Return (X, Y) of the center of cell containing provided text 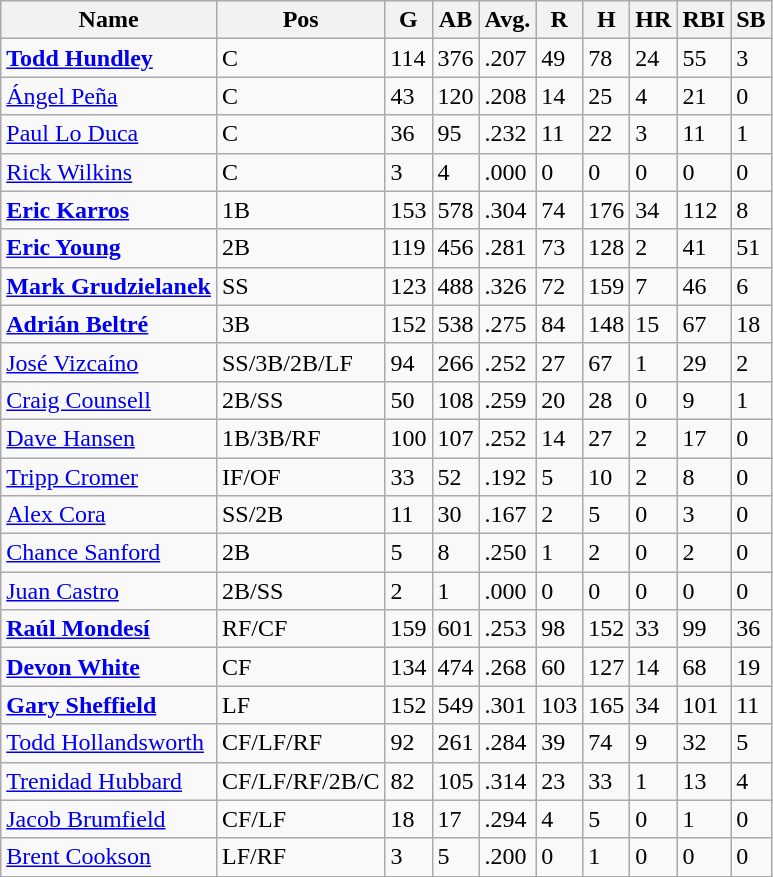
Pos (300, 20)
21 (704, 96)
134 (408, 667)
Brent Cookson (109, 857)
7 (654, 286)
.281 (508, 248)
15 (654, 324)
Alex Cora (109, 515)
José Vizcaíno (109, 362)
25 (606, 96)
.259 (508, 400)
19 (751, 667)
Dave Hansen (109, 438)
Devon White (109, 667)
52 (456, 477)
46 (704, 286)
13 (704, 781)
Craig Counsell (109, 400)
128 (606, 248)
39 (560, 743)
.200 (508, 857)
43 (408, 96)
CF/LF/RF (300, 743)
IF/OF (300, 477)
148 (606, 324)
Chance Sanford (109, 553)
AB (456, 20)
24 (654, 58)
99 (704, 629)
94 (408, 362)
.326 (508, 286)
72 (560, 286)
Trenidad Hubbard (109, 781)
Ángel Peña (109, 96)
.208 (508, 96)
60 (560, 667)
SS (300, 286)
SB (751, 20)
474 (456, 667)
Todd Hollandsworth (109, 743)
Paul Lo Duca (109, 134)
176 (606, 210)
92 (408, 743)
78 (606, 58)
488 (456, 286)
RF/CF (300, 629)
.253 (508, 629)
.167 (508, 515)
H (606, 20)
.304 (508, 210)
55 (704, 58)
Name (109, 20)
28 (606, 400)
Juan Castro (109, 591)
Eric Young (109, 248)
601 (456, 629)
112 (704, 210)
Tripp Cromer (109, 477)
.275 (508, 324)
6 (751, 286)
Eric Karros (109, 210)
103 (560, 705)
.284 (508, 743)
98 (560, 629)
578 (456, 210)
261 (456, 743)
Rick Wilkins (109, 172)
127 (606, 667)
100 (408, 438)
.192 (508, 477)
.268 (508, 667)
538 (456, 324)
Jacob Brumfield (109, 819)
95 (456, 134)
10 (606, 477)
107 (456, 438)
Avg. (508, 20)
.301 (508, 705)
RBI (704, 20)
153 (408, 210)
51 (751, 248)
29 (704, 362)
Raúl Mondesí (109, 629)
30 (456, 515)
SS/3B/2B/LF (300, 362)
LF/RF (300, 857)
123 (408, 286)
.294 (508, 819)
108 (456, 400)
Gary Sheffield (109, 705)
266 (456, 362)
73 (560, 248)
1B/3B/RF (300, 438)
41 (704, 248)
.250 (508, 553)
LF (300, 705)
CF (300, 667)
G (408, 20)
3B (300, 324)
HR (654, 20)
114 (408, 58)
20 (560, 400)
CF/LF (300, 819)
119 (408, 248)
549 (456, 705)
Adrián Beltré (109, 324)
49 (560, 58)
Todd Hundley (109, 58)
50 (408, 400)
22 (606, 134)
105 (456, 781)
R (560, 20)
376 (456, 58)
101 (704, 705)
CF/LF/RF/2B/C (300, 781)
456 (456, 248)
32 (704, 743)
Mark Grudzielanek (109, 286)
.207 (508, 58)
SS/2B (300, 515)
165 (606, 705)
84 (560, 324)
.232 (508, 134)
1B (300, 210)
82 (408, 781)
68 (704, 667)
120 (456, 96)
23 (560, 781)
.314 (508, 781)
